Identify which cell holds the provided text, then report its (x, y) central coordinate. 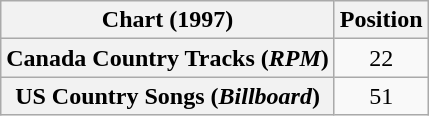
Canada Country Tracks (RPM) (168, 58)
US Country Songs (Billboard) (168, 96)
22 (381, 58)
Chart (1997) (168, 20)
Position (381, 20)
51 (381, 96)
